From the cell containing the given text, extract its center point as (X, Y) coordinate. 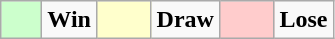
Draw (185, 20)
Win (70, 20)
Lose (304, 20)
